Output the (x, y) coordinate of the center of the cell containing the given text.  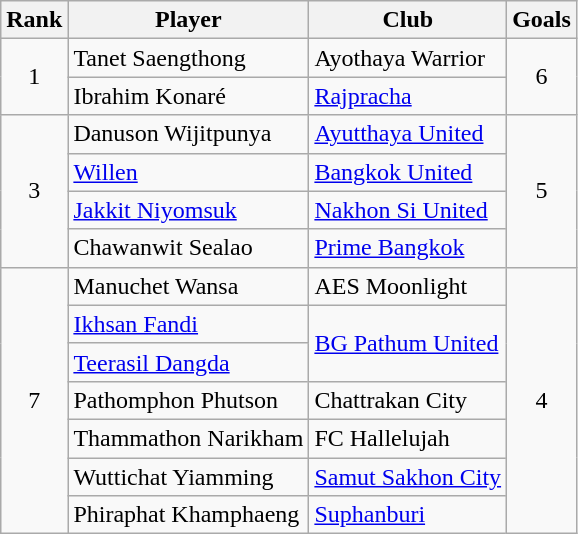
FC Hallelujah (408, 438)
Danuson Wijitpunya (188, 134)
Nakhon Si United (408, 210)
Thammathon Narikham (188, 438)
Goals (542, 20)
7 (34, 400)
Ikhsan Fandi (188, 324)
4 (542, 400)
Rank (34, 20)
Willen (188, 172)
3 (34, 191)
5 (542, 191)
Club (408, 20)
Suphanburi (408, 515)
Bangkok United (408, 172)
Ibrahim Konaré (188, 96)
Prime Bangkok (408, 248)
Chawanwit Sealao (188, 248)
Wuttichat Yiamming (188, 477)
1 (34, 77)
Manuchet Wansa (188, 286)
Phiraphat Khamphaeng (188, 515)
Player (188, 20)
Chattrakan City (408, 400)
Ayutthaya United (408, 134)
Rajpracha (408, 96)
Samut Sakhon City (408, 477)
Pathomphon Phutson (188, 400)
BG Pathum United (408, 343)
6 (542, 77)
AES Moonlight (408, 286)
Ayothaya Warrior (408, 58)
Jakkit Niyomsuk (188, 210)
Tanet Saengthong (188, 58)
Teerasil Dangda (188, 362)
